Determine the [X, Y] coordinate at the center of the cell enclosing the given text.  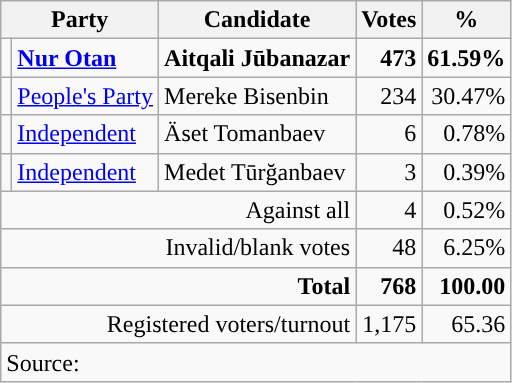
6 [389, 134]
Invalid/blank votes [178, 248]
3 [389, 172]
0.39% [466, 172]
Registered voters/turnout [178, 324]
Votes [389, 20]
48 [389, 248]
Against all [178, 210]
Party [80, 20]
Mereke Bisenbin [258, 96]
0.78% [466, 134]
Candidate [258, 20]
Nur Otan [86, 58]
Medet Tūrğanbaev [258, 172]
4 [389, 210]
1,175 [389, 324]
% [466, 20]
Aitqali Jūbanazar [258, 58]
30.47% [466, 96]
768 [389, 286]
6.25% [466, 248]
234 [389, 96]
Total [178, 286]
61.59% [466, 58]
0.52% [466, 210]
65.36 [466, 324]
Äset Tomanbaev [258, 134]
People's Party [86, 96]
100.00 [466, 286]
473 [389, 58]
Source: [256, 362]
